Locate the cell with the specified text and output its (X, Y) center coordinate. 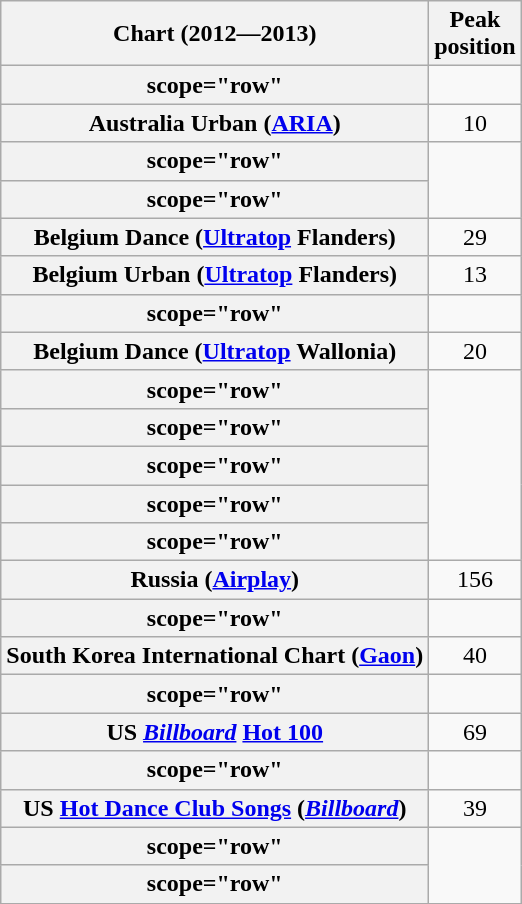
Chart (2012—2013) (215, 34)
13 (475, 275)
Belgium Dance (Ultratop Flanders) (215, 237)
Australia Urban (ARIA) (215, 123)
US Hot Dance Club Songs (Billboard) (215, 808)
20 (475, 351)
US Billboard Hot 100 (215, 732)
Belgium Dance (Ultratop Wallonia) (215, 351)
Belgium Urban (Ultratop Flanders) (215, 275)
156 (475, 580)
10 (475, 123)
Russia (Airplay) (215, 580)
29 (475, 237)
39 (475, 808)
40 (475, 656)
69 (475, 732)
Peakposition (475, 34)
South Korea International Chart (Gaon) (215, 656)
